Scan for the cell matching the given text and deliver its (X, Y) coordinate at center. 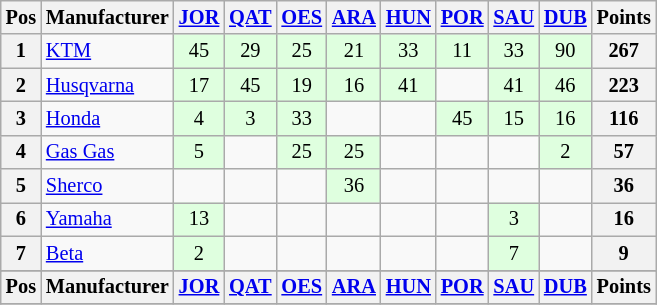
223 (624, 85)
Sherco (108, 186)
29 (250, 51)
Gas Gas (108, 152)
19 (302, 85)
Beta (108, 253)
KTM (108, 51)
Honda (108, 118)
11 (462, 51)
15 (514, 118)
13 (199, 219)
57 (624, 152)
Yamaha (108, 219)
6 (21, 219)
90 (566, 51)
46 (566, 85)
1 (21, 51)
267 (624, 51)
17 (199, 85)
116 (624, 118)
Husqvarna (108, 85)
21 (354, 51)
9 (624, 253)
